Return the (x, y) coordinate for the center point of the cell that contains the specified text.  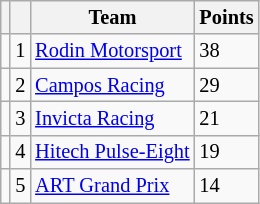
ART Grand Prix (112, 186)
29 (227, 85)
Invicta Racing (112, 118)
1 (20, 51)
Hitech Pulse-Eight (112, 152)
4 (20, 152)
Campos Racing (112, 85)
21 (227, 118)
Points (227, 17)
2 (20, 85)
Rodin Motorsport (112, 51)
38 (227, 51)
Team (112, 17)
3 (20, 118)
19 (227, 152)
14 (227, 186)
5 (20, 186)
